Find where the given text appears and provide that cell's center as [X, Y] coordinate. 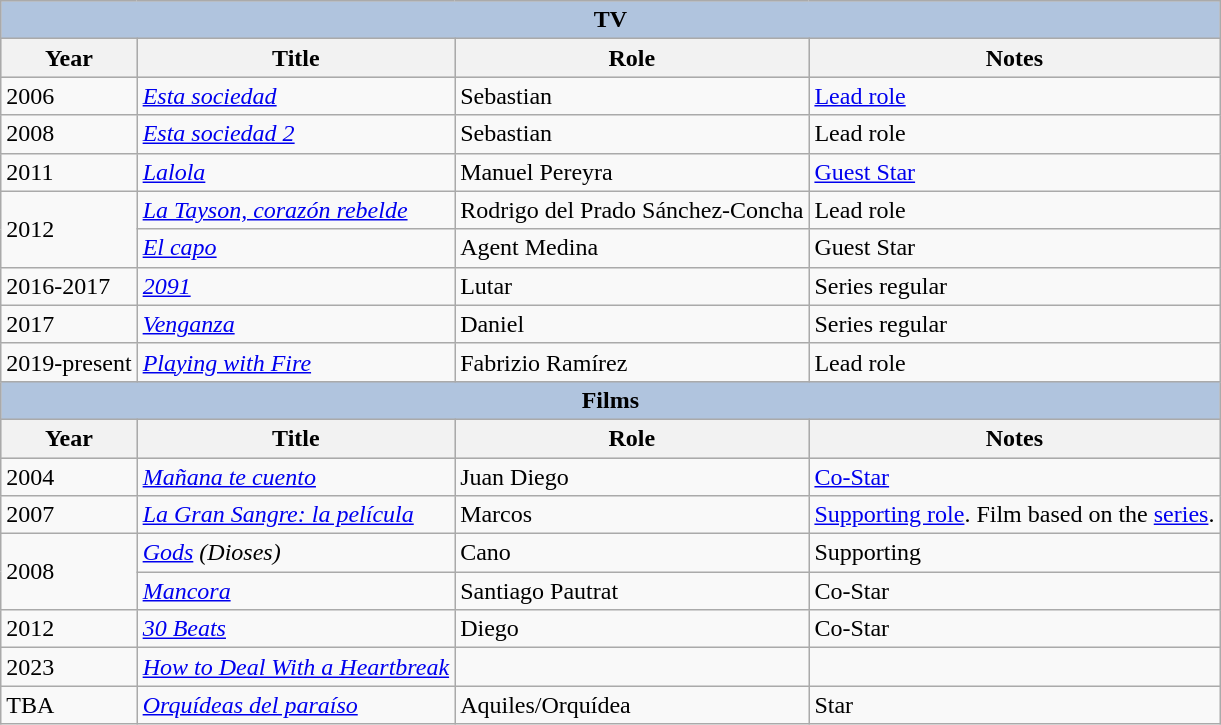
La Tayson, corazón rebelde [296, 210]
Aquiles/Orquídea [632, 705]
2091 [296, 286]
2007 [69, 515]
Supporting [1014, 553]
2006 [69, 96]
Mancora [296, 591]
How to Deal With a Heartbreak [296, 667]
2011 [69, 172]
Star [1014, 705]
Lalola [296, 172]
Venganza [296, 324]
Marcos [632, 515]
Rodrigo del Prado Sánchez-Concha [632, 210]
2019-present [69, 362]
2016-2017 [69, 286]
2004 [69, 477]
Esta sociedad 2 [296, 134]
Fabrizio Ramírez [632, 362]
2017 [69, 324]
Orquídeas del paraíso [296, 705]
El capo [296, 248]
Gods (Dioses) [296, 553]
La Gran Sangre: la película [296, 515]
2023 [69, 667]
TBA [69, 705]
Lutar [632, 286]
Santiago Pautrat [632, 591]
Films [610, 400]
Juan Diego [632, 477]
Cano [632, 553]
Daniel [632, 324]
Manuel Pereyra [632, 172]
Diego [632, 629]
Playing with Fire [296, 362]
Mañana te cuento [296, 477]
Agent Medina [632, 248]
Supporting role. Film based on the series. [1014, 515]
Esta sociedad [296, 96]
TV [610, 20]
30 Beats [296, 629]
